Search for the cell housing the specified text and yield its (x, y) center coordinate. 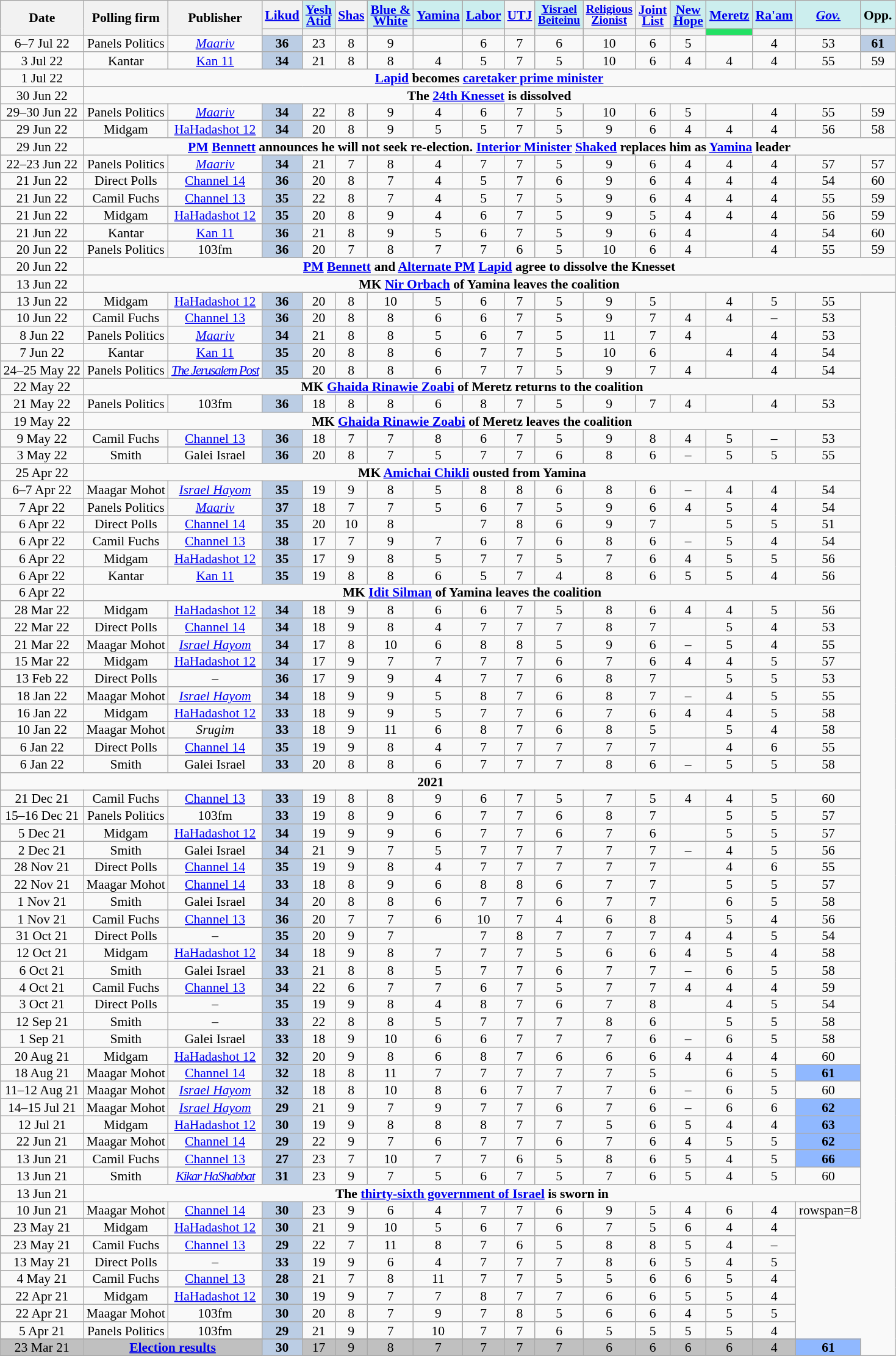
22–23 Jun 22 (42, 163)
NewHope (688, 15)
5 Apr 21 (42, 1330)
38 (282, 541)
10 Jun 22 (42, 318)
YisraelBeiteinu (559, 15)
3 Oct 21 (42, 1004)
Kikar HaShabbat (215, 1176)
Polling firm (126, 18)
9 May 22 (42, 438)
12 Jul 21 (42, 1124)
Ra'am (775, 15)
UTJ (520, 15)
Gov. (828, 15)
The Jerusalem Post (215, 370)
21 May 22 (42, 404)
23 Mar 21 (42, 1347)
ReligiousZionist (609, 15)
3 May 22 (42, 455)
rowspan=8 (828, 1210)
28 (282, 1279)
YeshAtid (318, 15)
11–12 Aug 21 (42, 1090)
18 Jan 22 (42, 695)
14–15 Jul 21 (42, 1107)
7 Jun 22 (42, 353)
22 May 22 (42, 387)
MK Ghaida Rinawie Zoabi of Meretz returns to the coalition (472, 387)
Srugim (215, 730)
30 Jun 22 (42, 95)
18 Aug 21 (42, 1073)
20 Aug 21 (42, 1056)
27 (282, 1159)
16 Jan 22 (42, 712)
2021 (431, 781)
19 May 22 (42, 421)
25 Apr 22 (42, 473)
5 Dec 21 (42, 833)
66 (828, 1159)
8 Jun 22 (42, 335)
10 Jun 21 (42, 1210)
4 May 21 (42, 1279)
10 Jan 22 (42, 730)
Opp. (878, 15)
The 24th Knesset is dissolved (489, 95)
15 Mar 22 (42, 661)
28 Nov 21 (42, 867)
51 (828, 524)
63 (828, 1124)
2 Dec 21 (42, 850)
PM Bennett announces he will not seek re-election. Interior Minister Shaked replaces him as Yamina leader (489, 146)
22 Jun 21 (42, 1141)
13 May 21 (42, 1261)
Labor (484, 15)
12 Oct 21 (42, 953)
24–25 May 22 (42, 370)
12 Sep 21 (42, 1022)
JointList (653, 15)
Meretz (729, 15)
MK Amichai Chikli ousted from Yamina (472, 473)
28 Mar 22 (42, 610)
The thirty-sixth government of Israel is sworn in (472, 1193)
37 (282, 507)
21 Mar 22 (42, 644)
1 Jul 22 (42, 78)
Blue &White (390, 15)
Yamina (438, 15)
22 Mar 22 (42, 627)
21 Dec 21 (42, 798)
29–30 Jun 22 (42, 112)
Election results (173, 1347)
22 Nov 21 (42, 884)
3 Jul 22 (42, 61)
6–7 Apr 22 (42, 490)
MK Ghaida Rinawie Zoabi of Meretz leaves the coalition (472, 421)
7 Apr 22 (42, 507)
Date (42, 18)
1 Sep 21 (42, 1039)
Publisher (215, 18)
13 Feb 22 (42, 678)
Lapid becomes caretaker prime minister (489, 78)
4 Oct 21 (42, 987)
31 Oct 21 (42, 936)
Shas (351, 15)
Likud (282, 15)
MK Idit Silman of Yamina leaves the coalition (472, 592)
6 Oct 21 (42, 970)
15–16 Dec 21 (42, 816)
6–7 Jul 22 (42, 43)
31 (282, 1176)
MK Nir Orbach of Yamina leaves the coalition (489, 284)
PM Bennett and Alternate PM Lapid agree to dissolve the Knesset (489, 267)
